Pinpoint the cell where the given text exists, returning its (X, Y) midpoint coordinate. 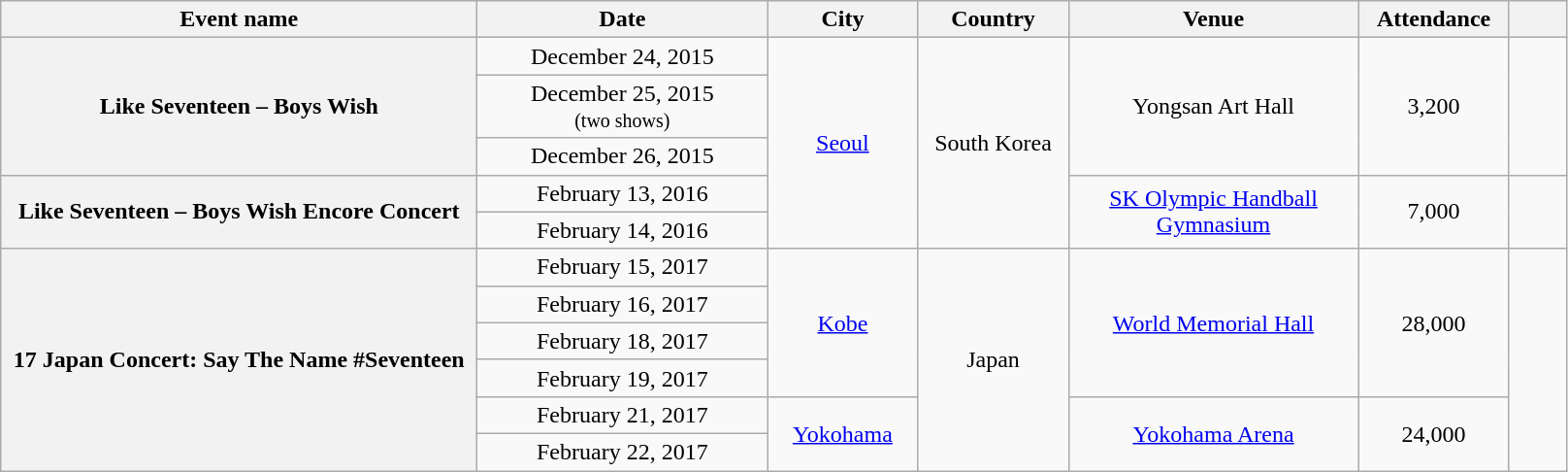
Like Seventeen – Boys Wish Encore Concert (239, 212)
February 15, 2017 (623, 267)
Date (623, 19)
Japan (994, 359)
Yongsan Art Hall (1213, 107)
February 14, 2016 (623, 230)
Venue (1213, 19)
World Memorial Hall (1213, 322)
February 21, 2017 (623, 415)
7,000 (1434, 212)
17 Japan Concert: Say The Name #Seventeen (239, 359)
Yokohama Arena (1213, 433)
December 25, 2015 (two shows) (623, 107)
South Korea (994, 144)
February 16, 2017 (623, 304)
SK Olympic Handball Gymnasium (1213, 212)
24,000 (1434, 433)
Attendance (1434, 19)
City (842, 19)
February 22, 2017 (623, 452)
Like Seventeen – Boys Wish (239, 107)
Event name (239, 19)
Seoul (842, 144)
February 19, 2017 (623, 378)
February 13, 2016 (623, 193)
28,000 (1434, 322)
3,200 (1434, 107)
December 26, 2015 (623, 156)
Yokohama (842, 433)
Kobe (842, 322)
Country (994, 19)
December 24, 2015 (623, 56)
February 18, 2017 (623, 341)
